Determine the (x, y) coordinate at the center of the cell enclosing the given text.  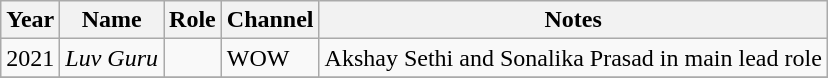
Notes (573, 20)
Channel (270, 20)
Role (193, 20)
2021 (30, 58)
Akshay Sethi and Sonalika Prasad in main lead role (573, 58)
Year (30, 20)
WOW (270, 58)
Name (112, 20)
Luv Guru (112, 58)
